Output the [x, y] coordinate of the center of the cell containing the given text.  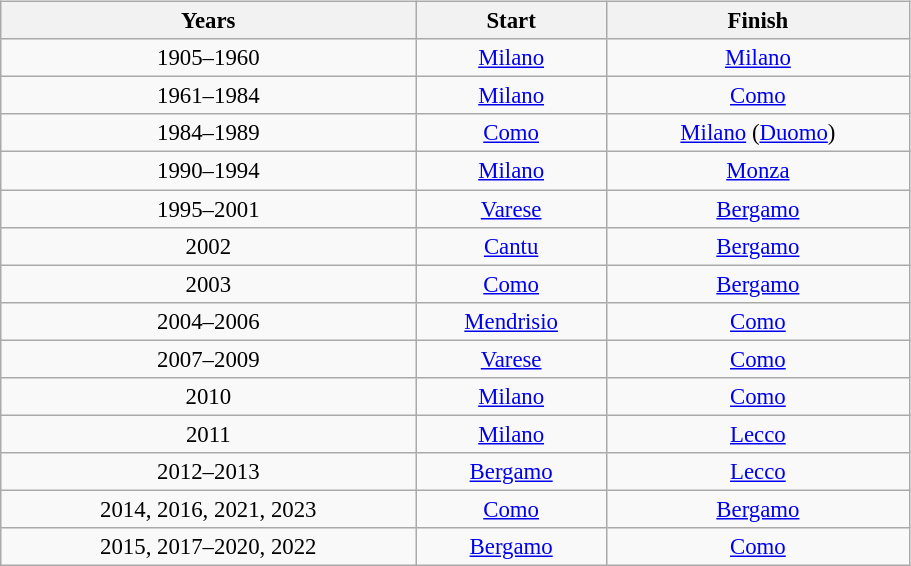
1995–2001 [208, 209]
2015, 2017–2020, 2022 [208, 547]
1905–1960 [208, 58]
Mendrisio [512, 321]
1990–1994 [208, 171]
Milano (Duomo) [758, 133]
2004–2006 [208, 321]
2007–2009 [208, 359]
Years [208, 21]
2002 [208, 246]
2010 [208, 396]
1984–1989 [208, 133]
Monza [758, 171]
2003 [208, 284]
2014, 2016, 2021, 2023 [208, 509]
2011 [208, 434]
1961–1984 [208, 96]
Start [512, 21]
2012–2013 [208, 472]
Finish [758, 21]
Cantu [512, 246]
